Capture the cell that displays the provided text and extract its (X, Y) central coordinate. 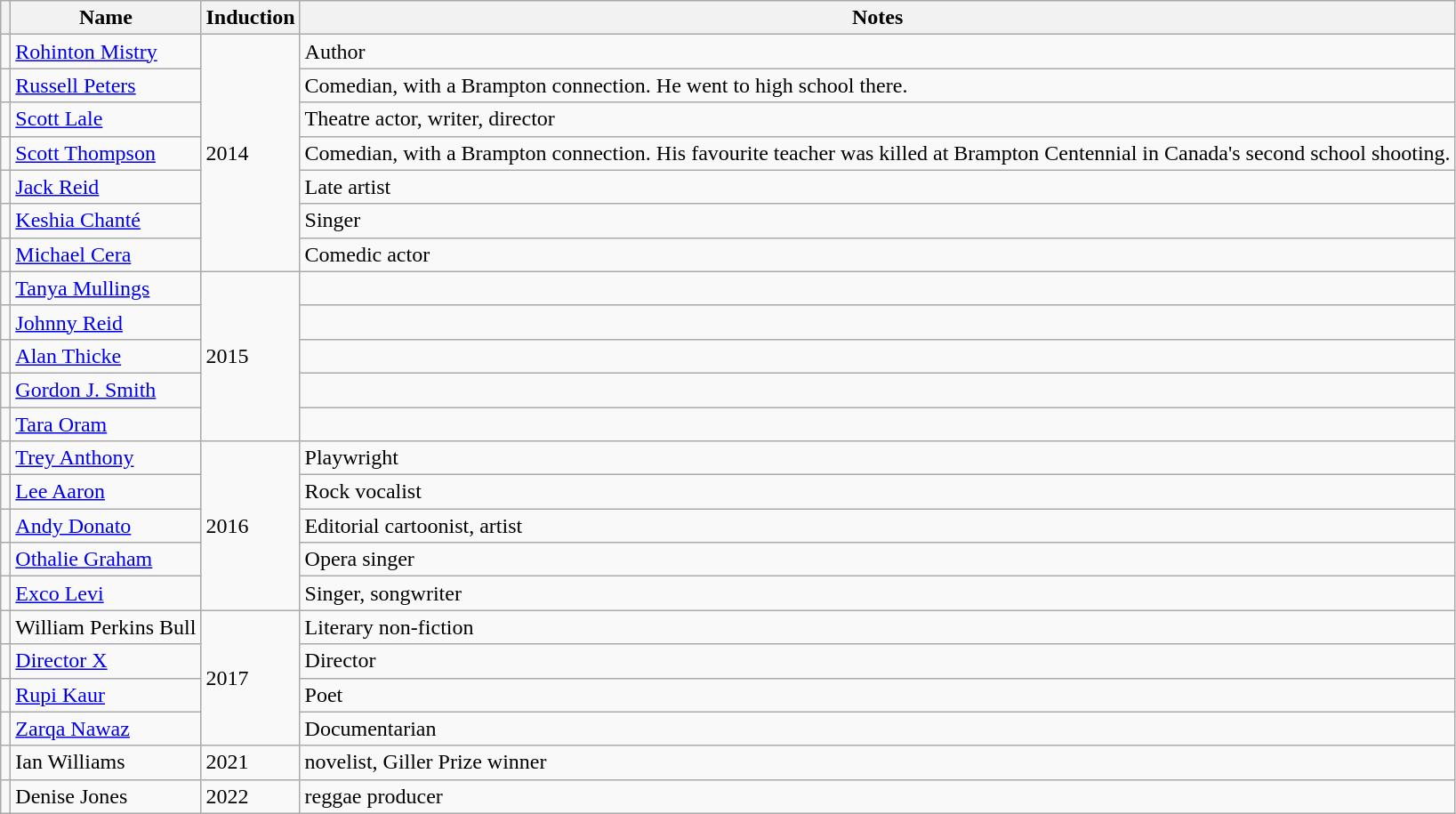
2014 (251, 153)
2015 (251, 356)
Jack Reid (106, 187)
Trey Anthony (106, 458)
novelist, Giller Prize winner (877, 762)
Ian Williams (106, 762)
Tanya Mullings (106, 288)
Gordon J. Smith (106, 390)
Michael Cera (106, 254)
Comedian, with a Brampton connection. His favourite teacher was killed at Brampton Centennial in Canada's second school shooting. (877, 153)
Name (106, 18)
Andy Donato (106, 526)
2016 (251, 526)
Comedian, with a Brampton connection. He went to high school there. (877, 85)
Lee Aaron (106, 492)
reggae producer (877, 796)
Playwright (877, 458)
Rock vocalist (877, 492)
Tara Oram (106, 424)
Scott Thompson (106, 153)
Rupi Kaur (106, 695)
Notes (877, 18)
2022 (251, 796)
Author (877, 52)
Johnny Reid (106, 322)
Director (877, 661)
Zarqa Nawaz (106, 729)
Documentarian (877, 729)
Russell Peters (106, 85)
Keshia Chanté (106, 221)
Theatre actor, writer, director (877, 119)
2021 (251, 762)
Editorial cartoonist, artist (877, 526)
Poet (877, 695)
Induction (251, 18)
Scott Lale (106, 119)
Rohinton Mistry (106, 52)
Director X (106, 661)
Othalie Graham (106, 560)
Late artist (877, 187)
Comedic actor (877, 254)
2017 (251, 678)
Opera singer (877, 560)
Alan Thicke (106, 356)
Exco Levi (106, 593)
Denise Jones (106, 796)
Literary non-fiction (877, 627)
Singer, songwriter (877, 593)
William Perkins Bull (106, 627)
Singer (877, 221)
